For the text-containing cell, return its midpoint in [X, Y] coordinate format. 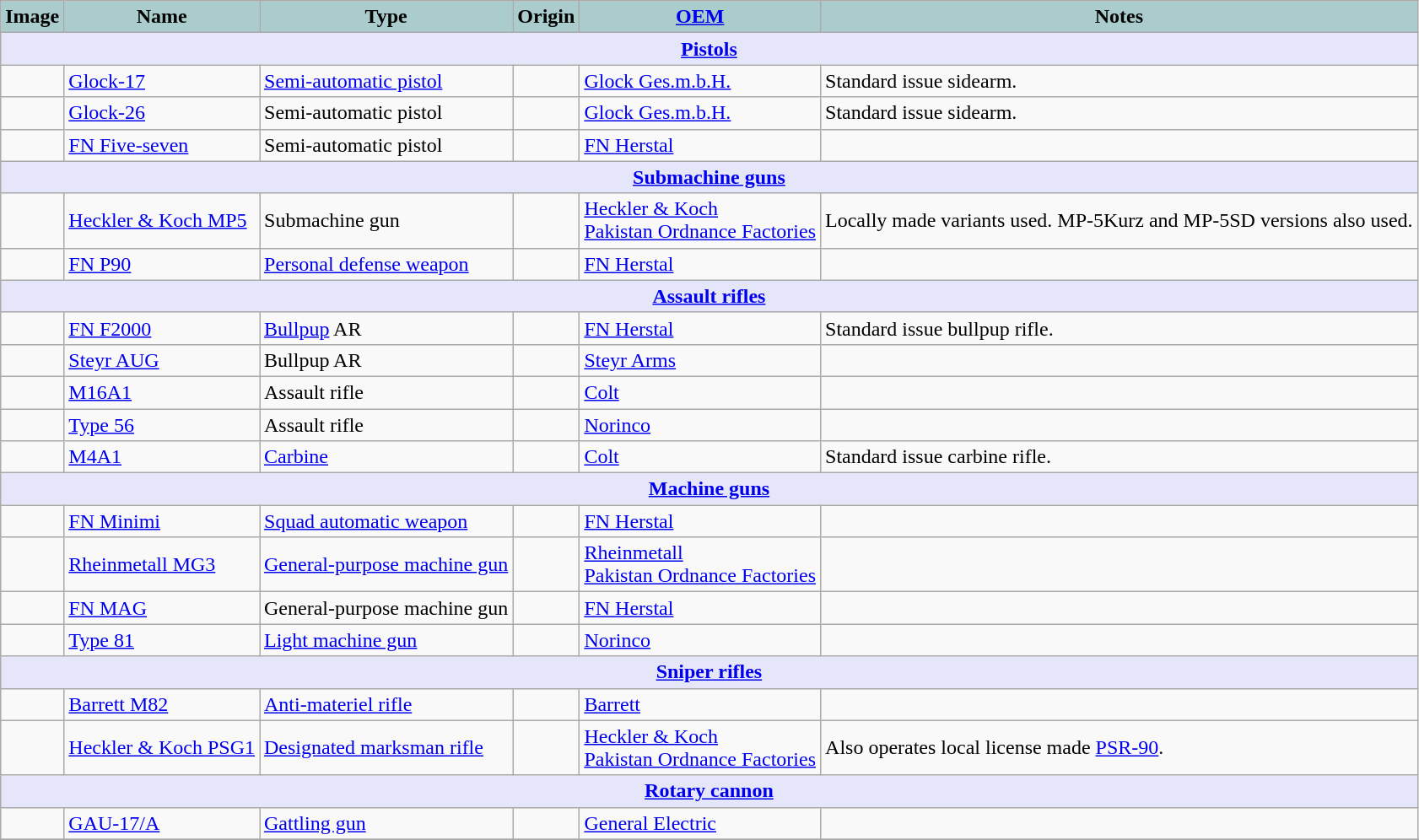
Standard issue bullpup rifle. [1120, 328]
Barrett M82 [162, 704]
Locally made variants used. MP-5Kurz and MP-5SD versions also used. [1120, 221]
Origin [547, 17]
FN MAG [162, 608]
Glock-26 [162, 113]
Type 56 [162, 424]
Light machine gun [386, 640]
Steyr AUG [162, 360]
Also operates local license made PSR-90. [1120, 747]
Image [32, 17]
Glock-17 [162, 81]
Rheinmetall MG3 [162, 565]
M16A1 [162, 392]
Gattling gun [386, 823]
Squad automatic weapon [386, 521]
Sniper rifles [709, 672]
Type 81 [162, 640]
Submachine guns [709, 177]
OEM [700, 17]
Assault rifles [709, 296]
GAU-17/A [162, 823]
Notes [1120, 17]
Name [162, 17]
Submachine gun [386, 221]
FN Minimi [162, 521]
M4A1 [162, 457]
RheinmetallPakistan Ordnance Factories [700, 565]
Carbine [386, 457]
Type [386, 17]
Anti-materiel rifle [386, 704]
Standard issue carbine rifle. [1120, 457]
Heckler & Koch PSG1 [162, 747]
Machine guns [709, 489]
Personal defense weapon [386, 264]
Heckler & Koch MP5 [162, 221]
FN F2000 [162, 328]
FN P90 [162, 264]
Pistols [709, 49]
FN Five-seven [162, 145]
Designated marksman rifle [386, 747]
General Electric [700, 823]
Barrett [700, 704]
Rotary cannon [709, 791]
Steyr Arms [700, 360]
